Determine the [x, y] coordinate at the center of the cell enclosing the given text.  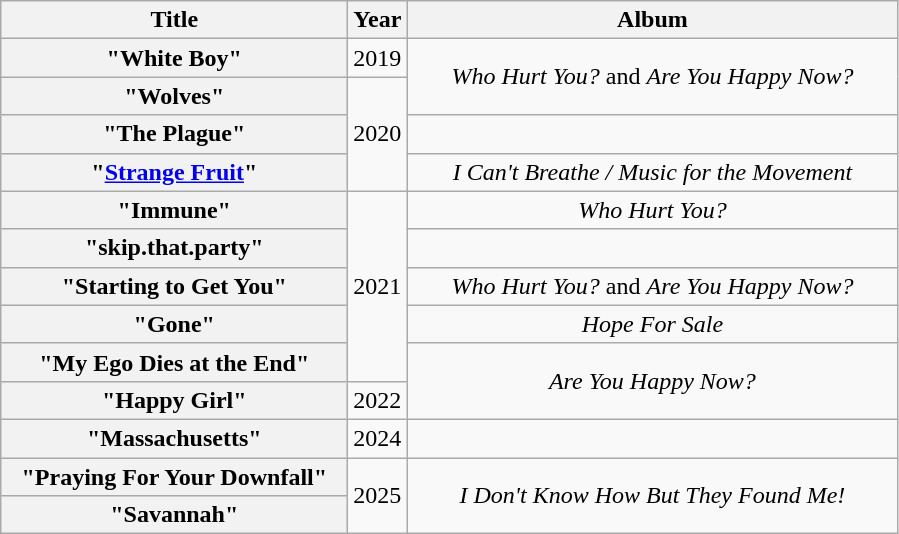
"skip.that.party" [174, 248]
Album [652, 20]
"Gone" [174, 324]
"Massachusetts" [174, 438]
2021 [378, 286]
Who Hurt You? [652, 210]
Are You Happy Now? [652, 381]
2020 [378, 134]
"Praying For Your Downfall" [174, 477]
Title [174, 20]
I Can't Breathe / Music for the Movement [652, 172]
"Wolves" [174, 96]
Hope For Sale [652, 324]
"Strange Fruit" [174, 172]
"My Ego Dies at the End" [174, 362]
"Immune" [174, 210]
"Happy Girl" [174, 400]
"Savannah" [174, 515]
2022 [378, 400]
"The Plague" [174, 134]
"White Boy" [174, 58]
I Don't Know How But They Found Me! [652, 496]
"Starting to Get You" [174, 286]
2025 [378, 496]
Year [378, 20]
2024 [378, 438]
2019 [378, 58]
